Capture the cell that displays the provided text and extract its [X, Y] central coordinate. 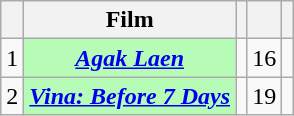
19 [264, 96]
Vina: Before 7 Days [130, 96]
16 [264, 58]
1 [12, 58]
2 [12, 96]
Agak Laen [130, 58]
Film [130, 20]
